Determine the [x, y] coordinate at the center of the cell enclosing the given text.  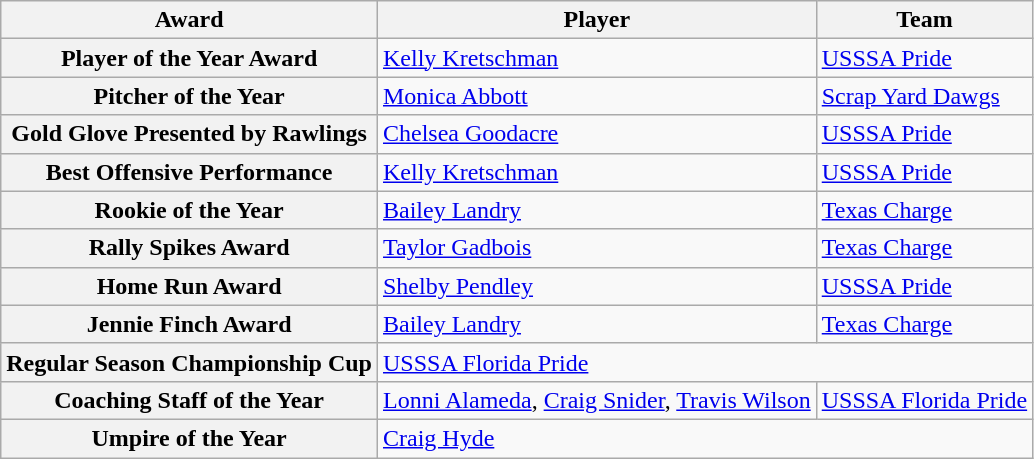
Player [596, 20]
Umpire of the Year [190, 438]
Craig Hyde [704, 438]
Gold Glove Presented by Rawlings [190, 134]
Chelsea Goodacre [596, 134]
Best Offensive Performance [190, 172]
Jennie Finch Award [190, 324]
Team [924, 20]
Lonni Alameda, Craig Snider, Travis Wilson [596, 400]
Award [190, 20]
Pitcher of the Year [190, 96]
Home Run Award [190, 286]
Taylor Gadbois [596, 248]
Coaching Staff of the Year [190, 400]
Rally Spikes Award [190, 248]
Scrap Yard Dawgs [924, 96]
Monica Abbott [596, 96]
Rookie of the Year [190, 210]
Shelby Pendley [596, 286]
Regular Season Championship Cup [190, 362]
Player of the Year Award [190, 58]
